Return (X, Y) of the center of cell containing provided text 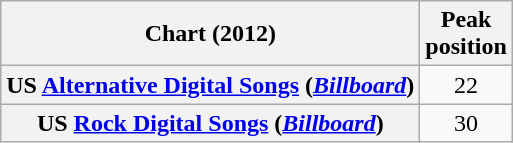
Peakposition (466, 34)
US Alternative Digital Songs (Billboard) (210, 85)
30 (466, 123)
22 (466, 85)
Chart (2012) (210, 34)
US Rock Digital Songs (Billboard) (210, 123)
